Extract the (X, Y) coordinate from the center of the cell holding the provided text.  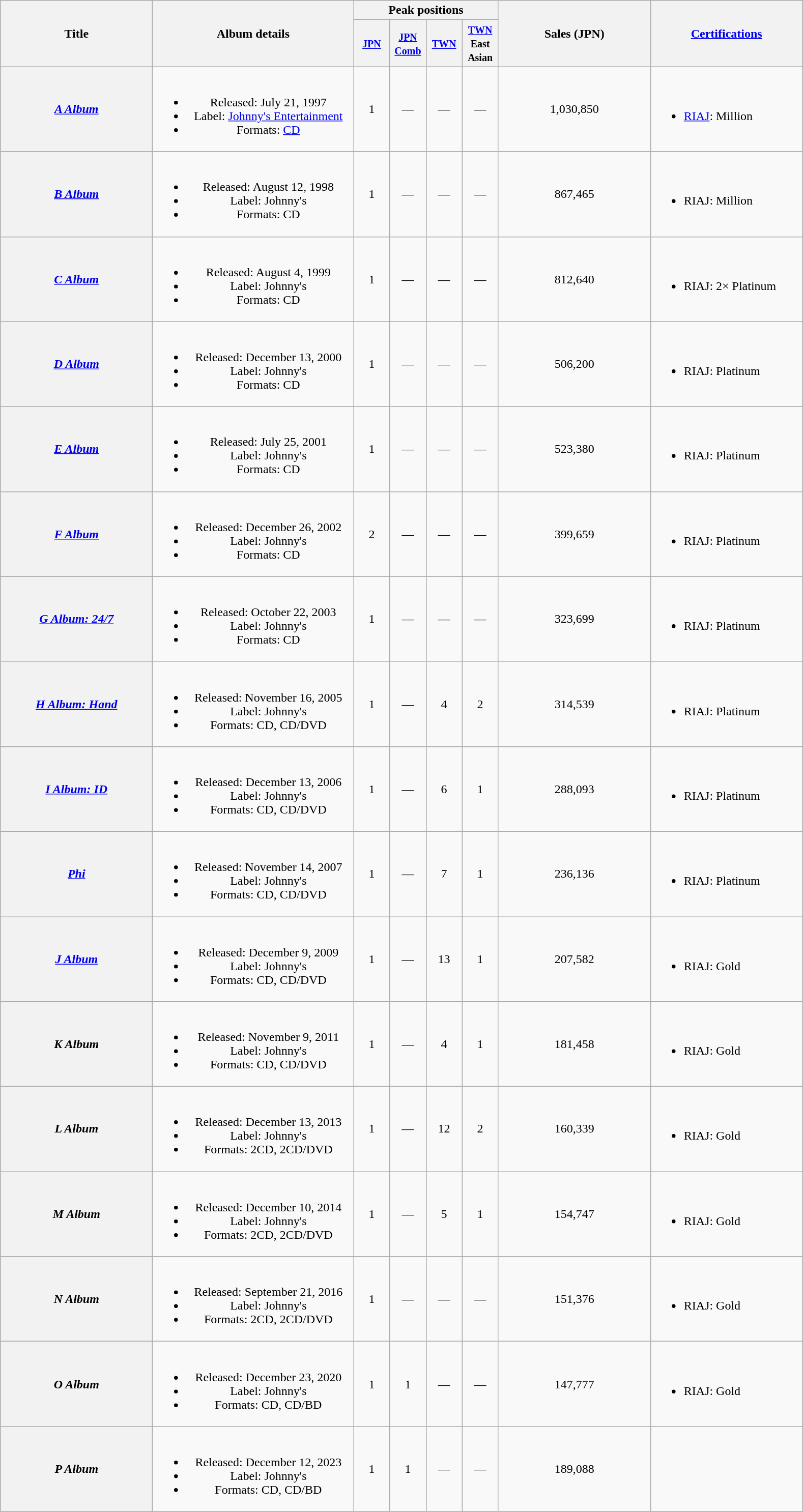
B Album (76, 194)
Released: November 9, 2011Label: Johnny'sFormats: CD, CD/DVD (253, 1044)
O Album (76, 1384)
L Album (76, 1129)
Released: December 13, 2013Label: Johnny'sFormats: 2CD, 2CD/DVD (253, 1129)
G Album: 24/7 (76, 619)
Released: September 21, 2016Label: Johnny'sFormats: 2CD, 2CD/DVD (253, 1299)
D Album (76, 364)
N Album (76, 1299)
314,539 (574, 704)
7 (444, 874)
JPN (371, 43)
160,339 (574, 1129)
Title (76, 34)
236,136 (574, 874)
Released: August 12, 1998Label: Johnny'sFormats: CD (253, 194)
189,088 (574, 1469)
Released: December 23, 2020Label: Johnny'sFormats: CD, CD/BD (253, 1384)
J Album (76, 959)
Sales (JPN) (574, 34)
1,030,850 (574, 109)
K Album (76, 1044)
Peak positions (426, 10)
I Album: ID (76, 789)
288,093 (574, 789)
Released: November 14, 2007Label: Johnny'sFormats: CD, CD/DVD (253, 874)
506,200 (574, 364)
13 (444, 959)
A Album (76, 109)
181,458 (574, 1044)
151,376 (574, 1299)
Released: October 22, 2003Label: Johnny'sFormats: CD (253, 619)
JPNComb (408, 43)
523,380 (574, 449)
Released: December 9, 2009Label: Johnny'sFormats: CD, CD/DVD (253, 959)
P Album (76, 1469)
TWN East Asian (480, 43)
E Album (76, 449)
Certifications (727, 34)
Released: July 21, 1997Label: Johnny's EntertainmentFormats: CD (253, 109)
TWN (444, 43)
C Album (76, 279)
Released: August 4, 1999Label: Johnny'sFormats: CD (253, 279)
154,747 (574, 1214)
323,699 (574, 619)
RIAJ: 2× Platinum (727, 279)
M Album (76, 1214)
867,465 (574, 194)
Released: December 12, 2023Label: Johnny'sFormats: CD, CD/BD (253, 1469)
Released: July 25, 2001Label: Johnny'sFormats: CD (253, 449)
Released: December 13, 2000Label: Johnny'sFormats: CD (253, 364)
Released: December 13, 2006Label: Johnny'sFormats: CD, CD/DVD (253, 789)
207,582 (574, 959)
Album details (253, 34)
5 (444, 1214)
399,659 (574, 534)
147,777 (574, 1384)
Released: November 16, 2005Label: Johnny'sFormats: CD, CD/DVD (253, 704)
Released: December 26, 2002Label: Johnny'sFormats: CD (253, 534)
6 (444, 789)
F Album (76, 534)
12 (444, 1129)
H Album: Hand (76, 704)
Released: December 10, 2014Label: Johnny'sFormats: 2CD, 2CD/DVD (253, 1214)
812,640 (574, 279)
Phi (76, 874)
